From the cell containing the given text, extract its center point as [X, Y] coordinate. 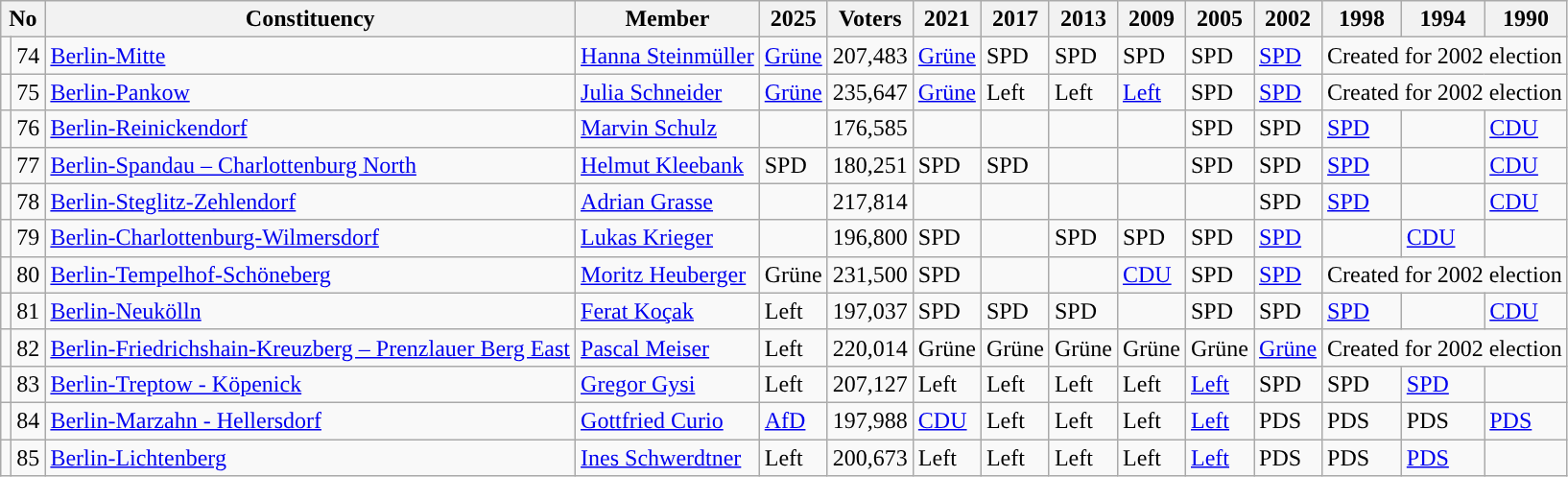
1994 [1442, 19]
Voters [869, 19]
Helmut Kleebank [668, 165]
81 [29, 311]
Member [668, 19]
2021 [946, 19]
180,251 [869, 165]
176,585 [869, 129]
Moritz Heuberger [668, 274]
Marvin Schulz [668, 129]
207,127 [869, 384]
Pascal Meiser [668, 347]
Berlin-Marzahn - Hellersdorf [311, 420]
197,988 [869, 420]
197,037 [869, 311]
Ines Schwerdtner [668, 458]
200,673 [869, 458]
Berlin-Spandau – Charlottenburg North [311, 165]
85 [29, 458]
235,647 [869, 92]
76 [29, 129]
Berlin-Charlottenburg-Wilmersdorf [311, 238]
Berlin-Pankow [311, 92]
2017 [1015, 19]
Constituency [311, 19]
83 [29, 384]
82 [29, 347]
84 [29, 420]
Gottfried Curio [668, 420]
231,500 [869, 274]
Berlin-Friedrichshain-Kreuzberg – Prenzlauer Berg East [311, 347]
Berlin-Neukölln [311, 311]
2002 [1288, 19]
79 [29, 238]
2009 [1152, 19]
196,800 [869, 238]
78 [29, 202]
74 [29, 56]
220,014 [869, 347]
Ferat Koçak [668, 311]
217,814 [869, 202]
Berlin-Lichtenberg [311, 458]
75 [29, 92]
Julia Schneider [668, 92]
Berlin-Treptow - Köpenick [311, 384]
Lukas Krieger [668, 238]
2013 [1082, 19]
2025 [793, 19]
77 [29, 165]
AfD [793, 420]
1998 [1363, 19]
Berlin-Steglitz-Zehlendorf [311, 202]
80 [29, 274]
Berlin-Mitte [311, 56]
Gregor Gysi [668, 384]
Berlin-Reinickendorf [311, 129]
207,483 [869, 56]
Berlin-Tempelhof-Schöneberg [311, 274]
1990 [1526, 19]
Hanna Steinmüller [668, 56]
2005 [1219, 19]
Adrian Grasse [668, 202]
No [23, 19]
